Scan for the cell matching the given text and deliver its [X, Y] coordinate at center. 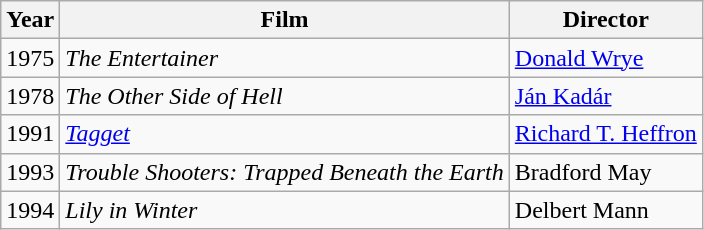
Bradford May [606, 172]
1978 [30, 96]
Ján Kadár [606, 96]
Lily in Winter [284, 210]
1975 [30, 58]
Delbert Mann [606, 210]
Tagget [284, 134]
The Other Side of Hell [284, 96]
Film [284, 20]
Donald Wrye [606, 58]
1991 [30, 134]
Year [30, 20]
The Entertainer [284, 58]
Trouble Shooters: Trapped Beneath the Earth [284, 172]
Director [606, 20]
Richard T. Heffron [606, 134]
1994 [30, 210]
1993 [30, 172]
